Detect which cell encompasses the target text, then output its [X, Y] center coordinate. 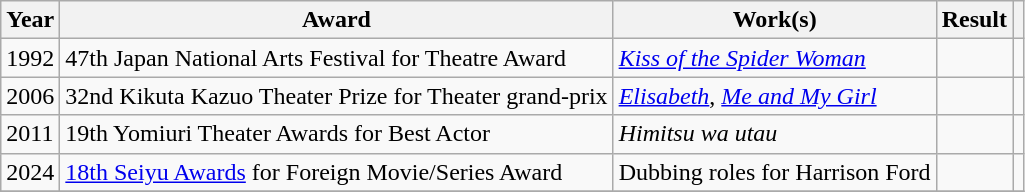
Result [974, 20]
Himitsu wa utau [774, 134]
Work(s) [774, 20]
Award [336, 20]
Elisabeth, Me and My Girl [774, 96]
2006 [30, 96]
Kiss of the Spider Woman [774, 58]
32nd Kikuta Kazuo Theater Prize for Theater grand-prix [336, 96]
Dubbing roles for Harrison Ford [774, 172]
19th Yomiuri Theater Awards for Best Actor [336, 134]
1992 [30, 58]
47th Japan National Arts Festival for Theatre Award [336, 58]
Year [30, 20]
18th Seiyu Awards for Foreign Movie/Series Award [336, 172]
2011 [30, 134]
2024 [30, 172]
